Provide the [X, Y] coordinate of the cell's center where the given text is located.  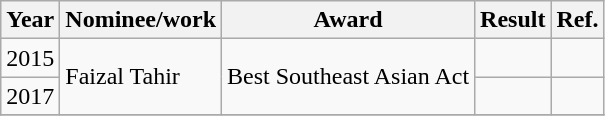
Year [30, 20]
2015 [30, 58]
Ref. [578, 20]
2017 [30, 96]
Nominee/work [141, 20]
Award [348, 20]
Result [513, 20]
Faizal Tahir [141, 77]
Best Southeast Asian Act [348, 77]
